Extract the [X, Y] coordinate from the center of the cell holding the provided text.  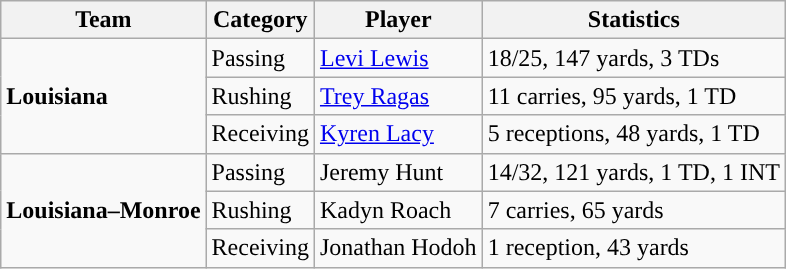
18/25, 147 yards, 3 TDs [634, 58]
5 receptions, 48 yards, 1 TD [634, 134]
Jeremy Hunt [398, 172]
Louisiana–Monroe [104, 210]
Kyren Lacy [398, 134]
Statistics [634, 20]
Jonathan Hodoh [398, 248]
Trey Ragas [398, 96]
1 reception, 43 yards [634, 248]
7 carries, 65 yards [634, 210]
Player [398, 20]
Kadyn Roach [398, 210]
Levi Lewis [398, 58]
Category [260, 20]
14/32, 121 yards, 1 TD, 1 INT [634, 172]
Louisiana [104, 96]
11 carries, 95 yards, 1 TD [634, 96]
Team [104, 20]
